Determine the [x, y] coordinate at the center of the cell enclosing the given text.  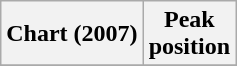
Peakposition [189, 34]
Chart (2007) [72, 34]
